Capture the cell that displays the provided text and extract its [x, y] central coordinate. 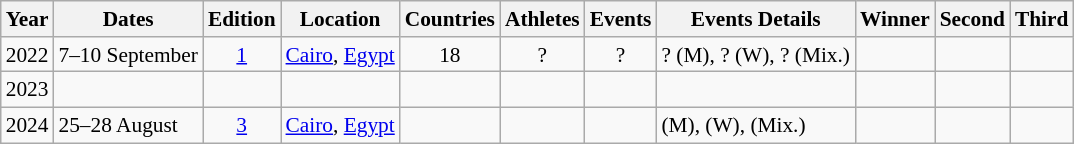
3 [242, 126]
Events [621, 19]
(M), (W), (Mix.) [756, 126]
Countries [450, 19]
Third [1042, 19]
1 [242, 55]
Athletes [542, 19]
2024 [28, 126]
2023 [28, 90]
Events Details [756, 19]
Edition [242, 19]
Winner [895, 19]
18 [450, 55]
Second [972, 19]
Year [28, 19]
Dates [128, 19]
? (M), ? (W), ? (Mix.) [756, 55]
Location [340, 19]
7–10 September [128, 55]
2022 [28, 55]
25–28 August [128, 126]
